Find where the given text appears and provide that cell's center as [x, y] coordinate. 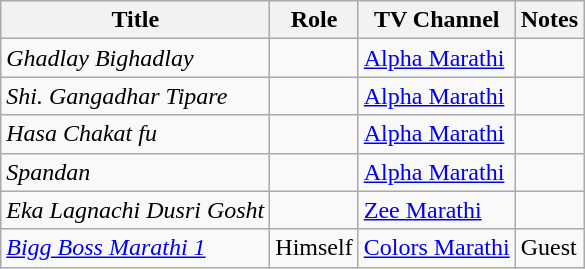
Notes [549, 20]
Shi. Gangadhar Tipare [136, 96]
TV Channel [436, 20]
Hasa Chakat fu [136, 134]
Role [314, 20]
Eka Lagnachi Dusri Gosht [136, 210]
Title [136, 20]
Ghadlay Bighadlay [136, 58]
Himself [314, 248]
Zee Marathi [436, 210]
Guest [549, 248]
Bigg Boss Marathi 1 [136, 248]
Spandan [136, 172]
Colors Marathi [436, 248]
